Provide the (x, y) coordinate of the cell's center where the given text is located.  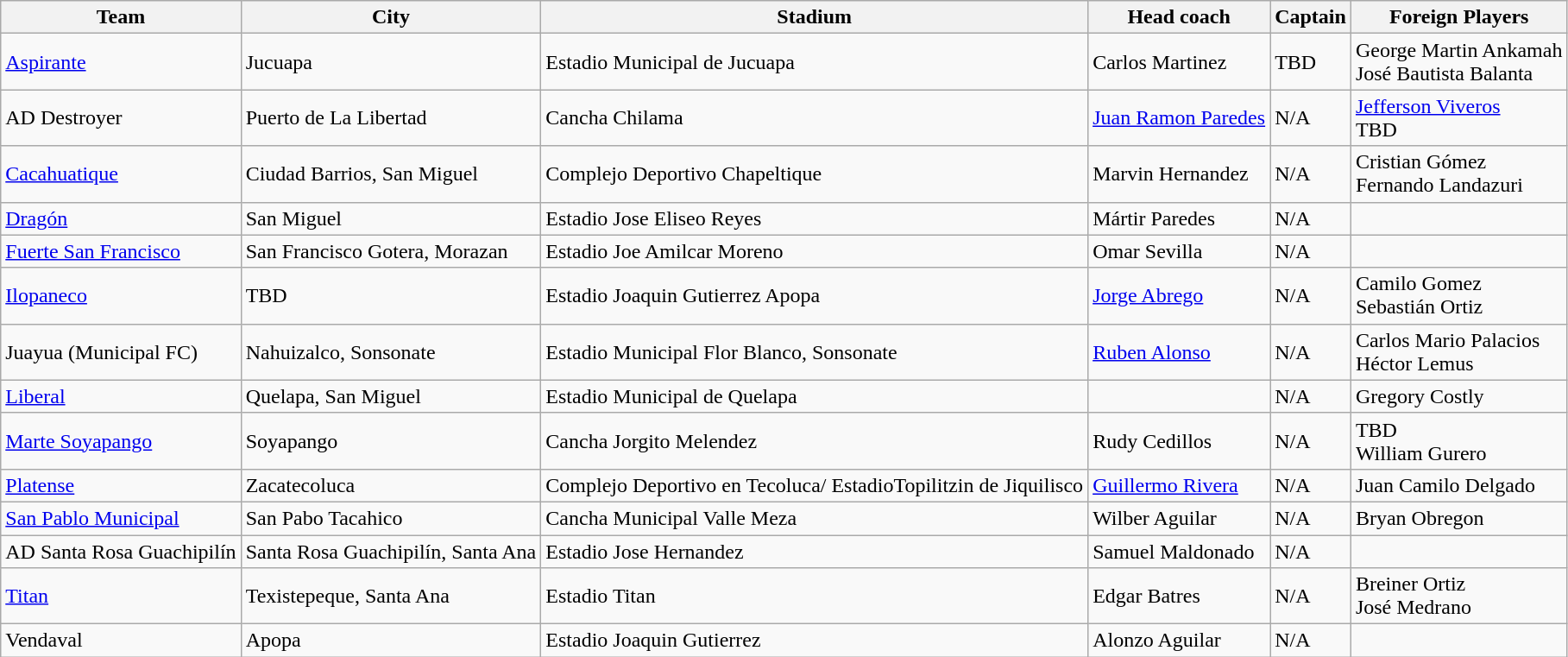
Fuerte San Francisco (121, 251)
Head coach (1179, 17)
Complejo Deportivo Chapeltique (815, 174)
Cristian Gómez Fernando Landazuri (1458, 174)
Estadio Municipal de Quelapa (815, 396)
Juayua (Municipal FC) (121, 352)
Zacatecoluca (391, 485)
Dragón (121, 218)
Samuel Maldonado (1179, 552)
Ruben Alonso (1179, 352)
Wilber Aguilar (1179, 518)
San Pabo Tacahico (391, 518)
City (391, 17)
San Pablo Municipal (121, 518)
Liberal (121, 396)
Nahuizalco, Sonsonate (391, 352)
Camilo Gomez Sebastián Ortiz (1458, 295)
Jefferson Viveros TBD (1458, 117)
Jucuapa (391, 62)
Estadio Titan (815, 596)
AD Santa Rosa Guachipilín (121, 552)
Omar Sevilla (1179, 251)
Santa Rosa Guachipilín, Santa Ana (391, 552)
Guillermo Rivera (1179, 485)
Gregory Costly (1458, 396)
Vendaval (121, 641)
Rudy Cedillos (1179, 440)
Marte Soyapango (121, 440)
Ilopaneco (121, 295)
Cancha Chilama (815, 117)
Juan Camilo Delgado (1458, 485)
Captain (1311, 17)
San Miguel (391, 218)
Carlos Martinez (1179, 62)
Estadio Municipal de Jucuapa (815, 62)
Carlos Mario Palacios Héctor Lemus (1458, 352)
Titan (121, 596)
Cancha Municipal Valle Meza (815, 518)
Puerto de La Libertad (391, 117)
Jorge Abrego (1179, 295)
Estadio Jose Hernandez (815, 552)
TBD William Gurero (1458, 440)
Cancha Jorgito Melendez (815, 440)
Team (121, 17)
Estadio Joaquin Gutierrez Apopa (815, 295)
Estadio Jose Eliseo Reyes (815, 218)
Estadio Joe Amilcar Moreno (815, 251)
Cacahuatique (121, 174)
Texistepeque, Santa Ana (391, 596)
Breiner Ortiz José Medrano (1458, 596)
Alonzo Aguilar (1179, 641)
San Francisco Gotera, Morazan (391, 251)
AD Destroyer (121, 117)
Platense (121, 485)
Juan Ramon Paredes (1179, 117)
Apopa (391, 641)
Marvin Hernandez (1179, 174)
Foreign Players (1458, 17)
George Martin Ankamah José Bautista Balanta (1458, 62)
Bryan Obregon (1458, 518)
Soyapango (391, 440)
Mártir Paredes (1179, 218)
Edgar Batres (1179, 596)
Aspirante (121, 62)
Complejo Deportivo en Tecoluca/ EstadioTopilitzin de Jiquilisco (815, 485)
Stadium (815, 17)
Ciudad Barrios, San Miguel (391, 174)
Estadio Municipal Flor Blanco, Sonsonate (815, 352)
Quelapa, San Miguel (391, 396)
Estadio Joaquin Gutierrez (815, 641)
